Return the [x, y] coordinate for the center point of the cell that contains the specified text.  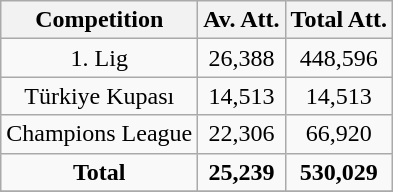
Competition [100, 20]
Av. Att. [242, 20]
26,388 [242, 58]
66,920 [339, 134]
22,306 [242, 134]
25,239 [242, 172]
Total [100, 172]
530,029 [339, 172]
1. Lig [100, 58]
448,596 [339, 58]
Türkiye Kupası [100, 96]
Champions League [100, 134]
Total Att. [339, 20]
